Find where the given text appears and provide that cell's center as [x, y] coordinate. 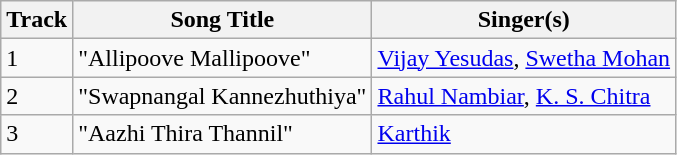
Vijay Yesudas, Swetha Mohan [524, 58]
Singer(s) [524, 20]
Song Title [222, 20]
Karthik [524, 134]
3 [37, 134]
Rahul Nambiar, K. S. Chitra [524, 96]
2 [37, 96]
Track [37, 20]
"Allipoove Mallipoove" [222, 58]
"Swapnangal Kannezhuthiya" [222, 96]
1 [37, 58]
"Aazhi Thira Thannil" [222, 134]
